Search for the cell housing the specified text and yield its [x, y] center coordinate. 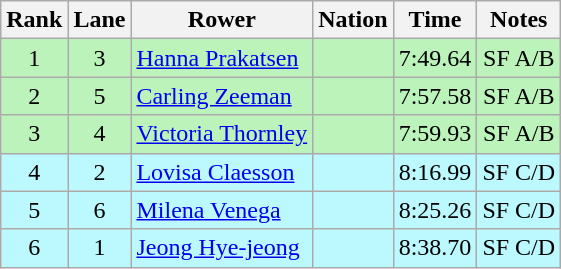
8:38.70 [435, 248]
Nation [353, 20]
Lovisa Claesson [222, 172]
8:25.26 [435, 210]
Notes [519, 20]
Lane [100, 20]
7:49.64 [435, 58]
Time [435, 20]
Hanna Prakatsen [222, 58]
Victoria Thornley [222, 134]
Rower [222, 20]
Rank [34, 20]
Jeong Hye-jeong [222, 248]
Milena Venega [222, 210]
8:16.99 [435, 172]
7:59.93 [435, 134]
7:57.58 [435, 96]
Carling Zeeman [222, 96]
